For the text-containing cell, return its midpoint in (X, Y) coordinate format. 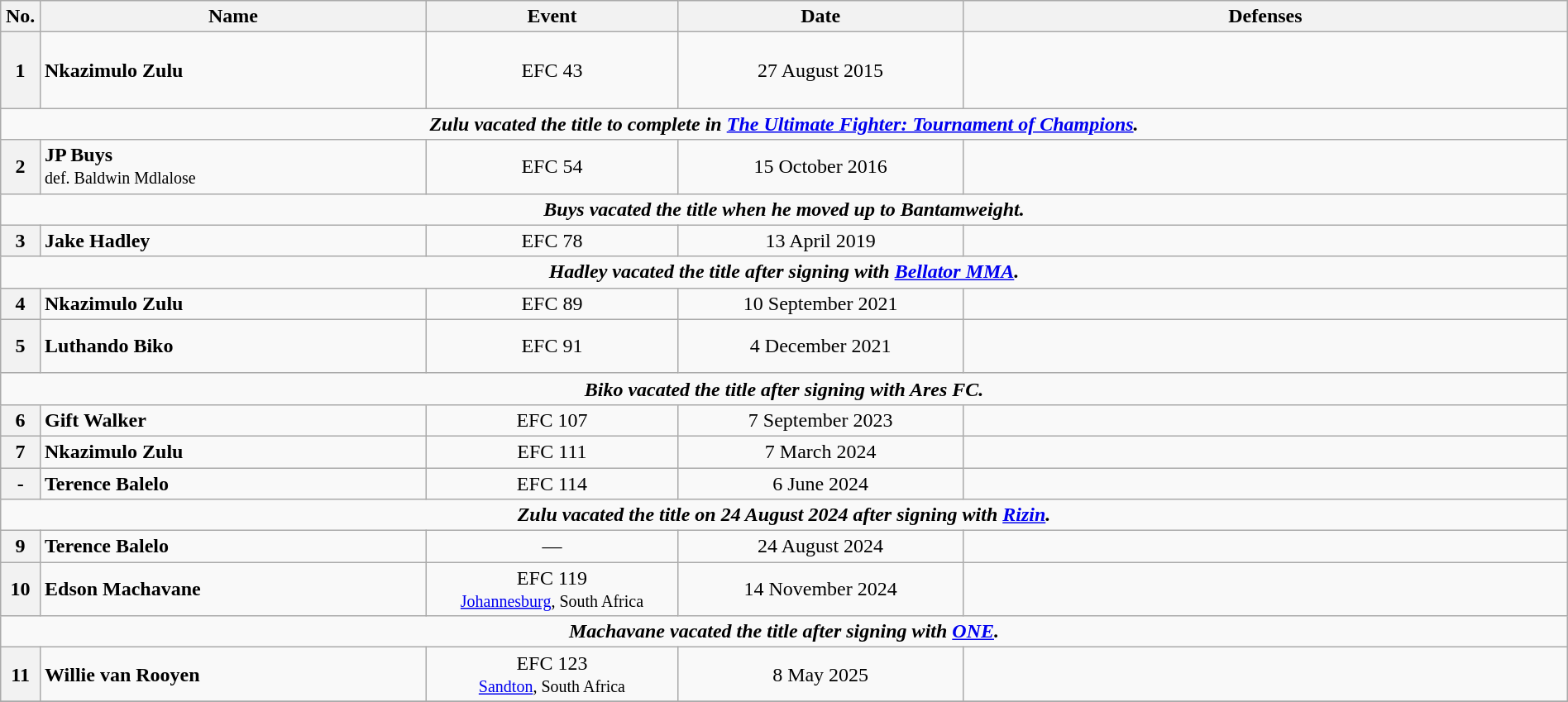
EFC 119Johannesburg, South Africa (552, 589)
JP Buysdef. Baldwin Mdlalose (233, 167)
Edson Machavane (233, 589)
7 September 2023 (820, 420)
— (552, 547)
10 (21, 589)
13 April 2019 (820, 241)
14 November 2024 (820, 589)
8 May 2025 (820, 675)
15 October 2016 (820, 167)
7 March 2024 (820, 451)
EFC 54 (552, 167)
7 (21, 451)
1 (21, 70)
Defenses (1265, 17)
EFC 89 (552, 303)
3 (21, 241)
EFC 111 (552, 451)
EFC 114 (552, 484)
24 August 2024 (820, 547)
Willie van Rooyen (233, 675)
No. (21, 17)
Name (233, 17)
Hadley vacated the title after signing with Bellator MMA. (784, 272)
4 (21, 303)
10 September 2021 (820, 303)
Luthando Biko (233, 346)
EFC 107 (552, 420)
Biko vacated the title after signing with Ares FC. (784, 389)
Zulu vacated the title to complete in The Ultimate Fighter: Tournament of Champions. (784, 124)
- (21, 484)
Jake Hadley (233, 241)
EFC 78 (552, 241)
27 August 2015 (820, 70)
Gift Walker (233, 420)
Date (820, 17)
6 June 2024 (820, 484)
5 (21, 346)
Zulu vacated the title on 24 August 2024 after signing with Rizin. (784, 515)
Event (552, 17)
EFC 91 (552, 346)
6 (21, 420)
EFC 123Sandton, South Africa (552, 675)
9 (21, 547)
EFC 43 (552, 70)
11 (21, 675)
Machavane vacated the title after signing with ONE. (784, 632)
2 (21, 167)
4 December 2021 (820, 346)
Buys vacated the title when he moved up to Bantamweight. (784, 209)
